From the cell containing the given text, extract its center point as (x, y) coordinate. 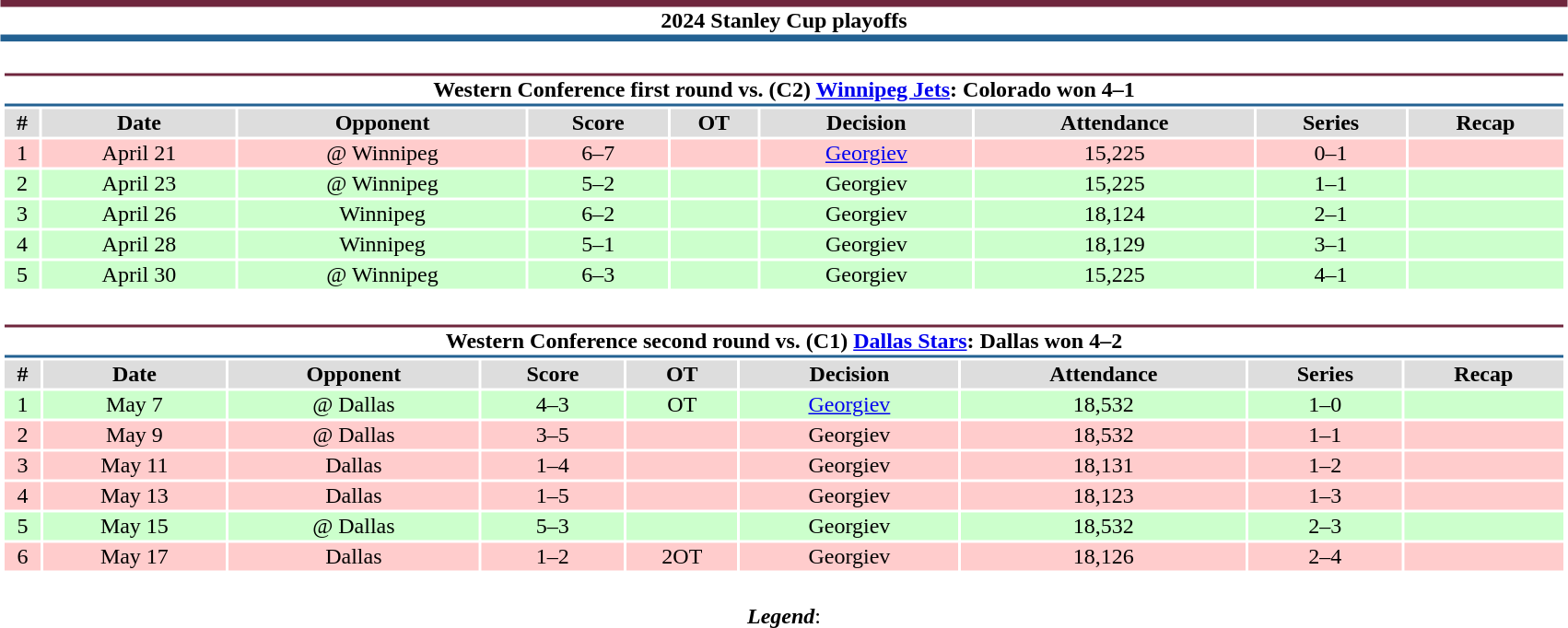
1–5 (553, 496)
18,131 (1104, 465)
Western Conference first round vs. (C2) Winnipeg Jets: Colorado won 4–1 (783, 90)
6 (22, 557)
0–1 (1330, 154)
2024 Stanley Cup playoffs (784, 20)
18,129 (1115, 244)
6–3 (598, 275)
18,124 (1115, 215)
18,126 (1104, 557)
4–3 (553, 404)
1–4 (553, 465)
May 17 (135, 557)
1–0 (1325, 404)
2–1 (1330, 215)
May 13 (135, 496)
April 28 (139, 244)
May 7 (135, 404)
Western Conference second round vs. (C1) Dallas Stars: Dallas won 4–2 (783, 341)
18,123 (1104, 496)
May 9 (135, 436)
April 21 (139, 154)
5–2 (598, 183)
5–1 (598, 244)
4–1 (1330, 275)
1–3 (1325, 496)
2OT (682, 557)
2–4 (1325, 557)
6–7 (598, 154)
3–5 (553, 436)
2–3 (1325, 526)
April 30 (139, 275)
6–2 (598, 215)
April 23 (139, 183)
May 15 (135, 526)
May 11 (135, 465)
5–3 (553, 526)
April 26 (139, 215)
3–1 (1330, 244)
